For the text-containing cell, return its midpoint in (x, y) coordinate format. 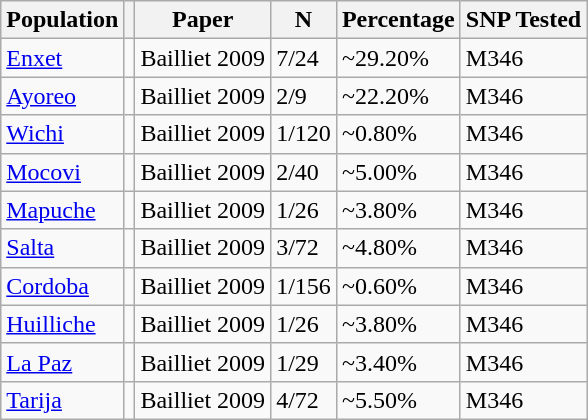
3/72 (304, 248)
~0.80% (398, 134)
~5.50% (398, 400)
~4.80% (398, 248)
1/29 (304, 362)
Cordoba (62, 286)
La Paz (62, 362)
4/72 (304, 400)
Enxet (62, 58)
Wichi (62, 134)
N (304, 20)
Paper (203, 20)
~29.20% (398, 58)
Tarija (62, 400)
Huilliche (62, 324)
2/9 (304, 96)
Population (62, 20)
~5.00% (398, 172)
~22.20% (398, 96)
Ayoreo (62, 96)
7/24 (304, 58)
Salta (62, 248)
~0.60% (398, 286)
Mocovi (62, 172)
1/120 (304, 134)
1/156 (304, 286)
SNP Tested (523, 20)
~3.40% (398, 362)
Percentage (398, 20)
Mapuche (62, 210)
2/40 (304, 172)
